Return (x, y) of the center of cell containing provided text 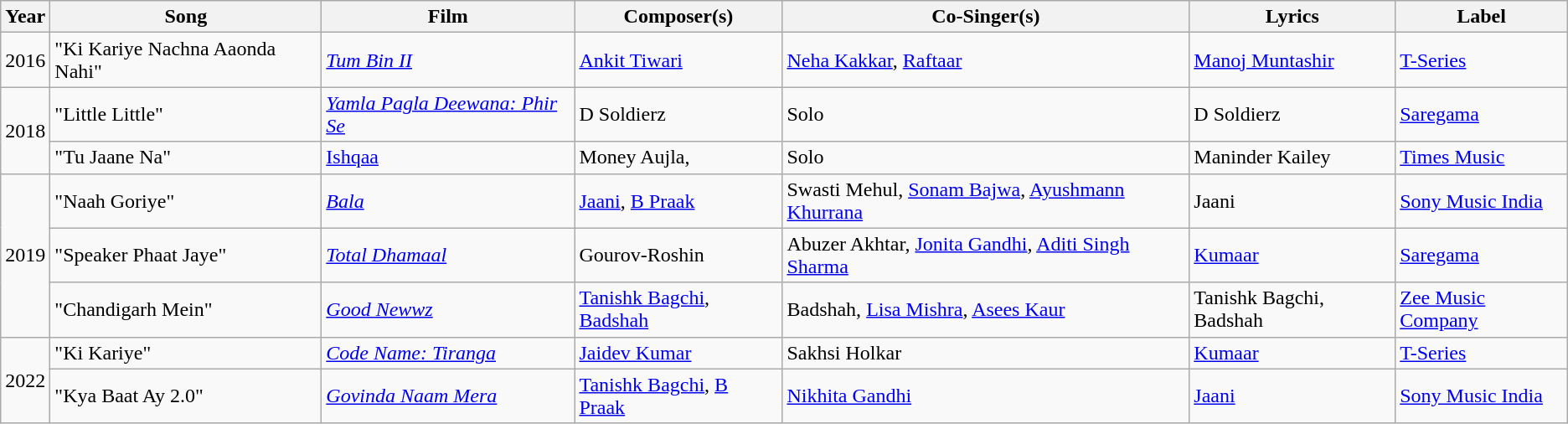
Yamla Pagla Deewana: Phir Se (448, 114)
Good Newwz (448, 310)
Sakhsi Holkar (986, 353)
Neha Kakkar, Raftaar (986, 60)
Ankit Tiwari (678, 60)
Year (25, 17)
Tanishk Bagchi, B Praak (678, 396)
Swasti Mehul, Sonam Bajwa, Ayushmann Khurrana (986, 201)
Manoj Muntashir (1292, 60)
Nikhita Gandhi (986, 396)
Money Aujla, (678, 158)
2016 (25, 60)
2018 (25, 131)
Code Name: Tiranga (448, 353)
2019 (25, 255)
Abuzer Akhtar, Jonita Gandhi, Aditi Singh Sharma (986, 255)
Tum Bin II (448, 60)
"Naah Goriye" (186, 201)
Song (186, 17)
"Speaker Phaat Jaye" (186, 255)
"Ki Kariye" (186, 353)
Ishqaa (448, 158)
Govinda Naam Mera (448, 396)
Composer(s) (678, 17)
"Little Little" (186, 114)
Co-Singer(s) (986, 17)
Bala (448, 201)
Badshah, Lisa Mishra, Asees Kaur (986, 310)
Lyrics (1292, 17)
"Ki Kariye Nachna Aaonda Nahi" (186, 60)
"Tu Jaane Na" (186, 158)
Jaidev Kumar (678, 353)
Times Music (1482, 158)
Gourov-Roshin (678, 255)
Maninder Kailey (1292, 158)
"Chandigarh Mein" (186, 310)
Label (1482, 17)
Jaani, B Praak (678, 201)
Film (448, 17)
Total Dhamaal (448, 255)
Zee Music Company (1482, 310)
"Kya Baat Ay 2.0" (186, 396)
2022 (25, 380)
